Provide the [X, Y] coordinate of the cell's center where the given text is located.  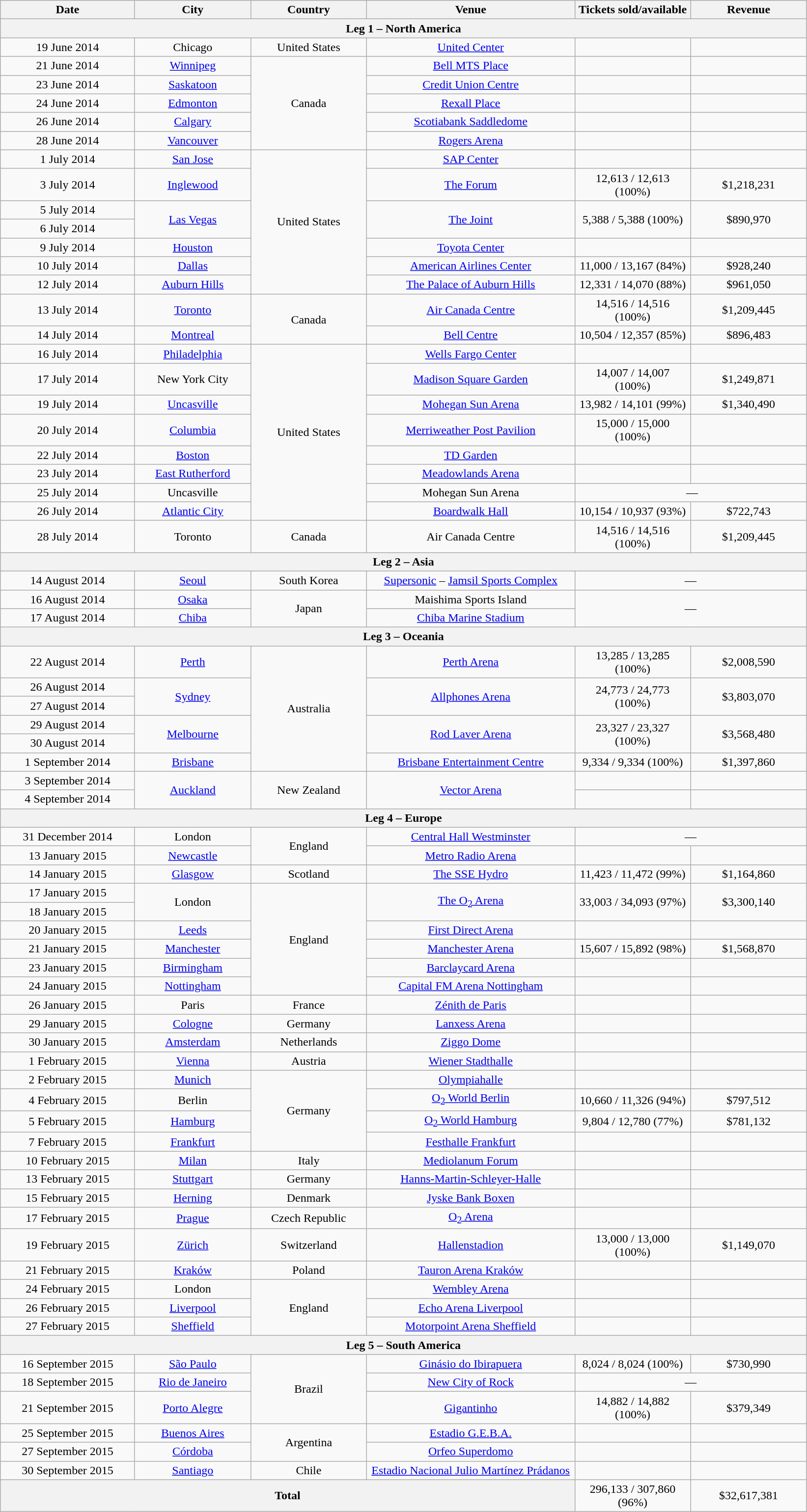
13,000 / 13,000 (100%) [633, 1245]
29 August 2014 [68, 725]
14 January 2015 [68, 874]
Calgary [193, 122]
$3,803,070 [749, 697]
SAP Center [471, 159]
Seoul [193, 580]
6 July 2014 [68, 228]
10 July 2014 [68, 266]
21 September 2015 [68, 1408]
Festhalle Frankfurt [471, 1142]
21 June 2014 [68, 66]
26 August 2014 [68, 687]
Argentina [308, 1442]
Houston [193, 247]
Italy [308, 1161]
10,660 / 11,326 (94%) [633, 1100]
Estadio G.E.B.A. [471, 1433]
Vector Arena [471, 790]
The O2 Arena [471, 902]
Winnipeg [193, 66]
Rexall Place [471, 103]
30 August 2014 [68, 743]
Vienna [193, 1061]
Leg 2 – Asia [404, 562]
City [193, 10]
31 December 2014 [68, 837]
Meadowlands Arena [471, 474]
15,000 / 15,000 (100%) [633, 430]
TD Garden [471, 455]
Zénith de Paris [471, 1005]
Philadelphia [193, 354]
3 July 2014 [68, 185]
15,607 / 15,892 (98%) [633, 949]
15 February 2015 [68, 1198]
10,504 / 12,357 (85%) [633, 335]
Buenos Aires [193, 1433]
11,423 / 11,472 (99%) [633, 874]
Olympiahalle [471, 1080]
Jyske Bank Boxen [471, 1198]
Mediolanum Forum [471, 1161]
5 February 2015 [68, 1121]
Milan [193, 1161]
11,000 / 13,167 (84%) [633, 266]
Tauron Arena Kraków [471, 1270]
23 January 2015 [68, 968]
New York City [193, 379]
Allphones Arena [471, 697]
Berlin [193, 1100]
Edmonton [193, 103]
25 September 2015 [68, 1433]
Columbia [193, 430]
Saskatoon [193, 84]
Revenue [749, 10]
The Palace of Auburn Hills [471, 285]
3 September 2014 [68, 781]
27 February 2015 [68, 1326]
22 July 2014 [68, 455]
Sheffield [193, 1326]
13 February 2015 [68, 1179]
Herning [193, 1198]
2 February 2015 [68, 1080]
Lanxess Arena [471, 1024]
Date [68, 10]
10,154 / 10,937 (93%) [633, 511]
Cologne [193, 1024]
14,882 / 14,882 (100%) [633, 1408]
13 July 2014 [68, 310]
Toyota Center [471, 247]
17 July 2014 [68, 379]
29 January 2015 [68, 1024]
23,327 / 23,327 (100%) [633, 734]
Inglewood [193, 185]
$32,617,381 [749, 1495]
18 September 2015 [68, 1382]
7 February 2015 [68, 1142]
Country [308, 10]
Osaka [193, 599]
$379,349 [749, 1408]
33,003 / 34,093 (97%) [633, 902]
Nottingham [193, 986]
Scotland [308, 874]
27 August 2014 [68, 706]
Kraków [193, 1270]
$1,568,870 [749, 949]
Auburn Hills [193, 285]
19 February 2015 [68, 1245]
United Center [471, 47]
25 July 2014 [68, 492]
27 September 2015 [68, 1452]
26 July 2014 [68, 511]
O2 World Berlin [471, 1100]
23 June 2014 [68, 84]
O2 World Hamburg [471, 1121]
26 June 2014 [68, 122]
1 February 2015 [68, 1061]
24 June 2014 [68, 103]
The Joint [471, 219]
The SSE Hydro [471, 874]
Paris [193, 1005]
Melbourne [193, 734]
Leg 1 – North America [404, 28]
Switzerland [308, 1245]
Santiago [193, 1470]
Leg 3 – Oceania [404, 637]
Brisbane [193, 762]
23 July 2014 [68, 474]
Total [288, 1495]
Central Hall Westminster [471, 837]
28 July 2014 [68, 536]
France [308, 1005]
$890,970 [749, 219]
Chiba [193, 618]
Orfeo Superdomo [471, 1452]
Amsterdam [193, 1042]
Echo Arena Liverpool [471, 1308]
21 January 2015 [68, 949]
Perth [193, 662]
24 January 2015 [68, 986]
Boston [193, 455]
$1,164,860 [749, 874]
Merriweather Post Pavilion [471, 430]
$1,340,490 [749, 405]
South Korea [308, 580]
12,613 / 12,613 (100%) [633, 185]
Glasgow [193, 874]
Netherlands [308, 1042]
10 February 2015 [68, 1161]
26 January 2015 [68, 1005]
New Zealand [308, 790]
Japan [308, 609]
14,007 / 14,007 (100%) [633, 379]
24 February 2015 [68, 1289]
22 August 2014 [68, 662]
Auckland [193, 790]
Denmark [308, 1198]
9 July 2014 [68, 247]
19 July 2014 [68, 405]
20 January 2015 [68, 930]
Las Vegas [193, 219]
First Direct Arena [471, 930]
Scotiabank Saddledome [471, 122]
30 January 2015 [68, 1042]
Rio de Janeiro [193, 1382]
5,388 / 5,388 (100%) [633, 219]
4 February 2015 [68, 1100]
1 September 2014 [68, 762]
Atlantic City [193, 511]
Liverpool [193, 1308]
Hanns-Martin-Schleyer-Halle [471, 1179]
American Airlines Center [471, 266]
12 July 2014 [68, 285]
New City of Rock [471, 1382]
Sydney [193, 697]
$2,008,590 [749, 662]
17 August 2014 [68, 618]
Brazil [308, 1389]
Ziggo Dome [471, 1042]
24,773 / 24,773 (100%) [633, 697]
$896,483 [749, 335]
$1,249,871 [749, 379]
Montreal [193, 335]
$1,218,231 [749, 185]
14 August 2014 [68, 580]
Austria [308, 1061]
9,804 / 12,780 (77%) [633, 1121]
Motorpoint Arena Sheffield [471, 1326]
O2 Arena [471, 1218]
Chicago [193, 47]
Czech Republic [308, 1218]
Wembley Arena [471, 1289]
28 June 2014 [68, 140]
17 January 2015 [68, 892]
Wells Fargo Center [471, 354]
Zürich [193, 1245]
$928,240 [749, 266]
Prague [193, 1218]
13,285 / 13,285 (100%) [633, 662]
Perth Arena [471, 662]
Madison Square Garden [471, 379]
$961,050 [749, 285]
Porto Alegre [193, 1408]
Bell Centre [471, 335]
$1,397,860 [749, 762]
Dallas [193, 266]
Barclaycard Arena [471, 968]
14 July 2014 [68, 335]
Rogers Arena [471, 140]
26 February 2015 [68, 1308]
Hamburg [193, 1121]
296,133 / 307,860 (96%) [633, 1495]
16 September 2015 [68, 1364]
Córdoba [193, 1452]
Boardwalk Hall [471, 511]
São Paulo [193, 1364]
$797,512 [749, 1100]
The Forum [471, 185]
Birmingham [193, 968]
Leeds [193, 930]
1 July 2014 [68, 159]
Gigantinho [471, 1408]
17 February 2015 [68, 1218]
Tickets sold/available [633, 10]
Vancouver [193, 140]
Australia [308, 709]
Chile [308, 1470]
13,982 / 14,101 (99%) [633, 405]
Brisbane Entertainment Centre [471, 762]
21 February 2015 [68, 1270]
Chiba Marine Stadium [471, 618]
East Rutherford [193, 474]
16 July 2014 [68, 354]
Venue [471, 10]
Supersonic – Jamsil Sports Complex [471, 580]
Capital FM Arena Nottingham [471, 986]
Ginásio do Ibirapuera [471, 1364]
Poland [308, 1270]
30 September 2015 [68, 1470]
$1,149,070 [749, 1245]
$3,568,480 [749, 734]
5 July 2014 [68, 210]
Manchester Arena [471, 949]
$730,990 [749, 1364]
Manchester [193, 949]
$781,132 [749, 1121]
Estadio Nacional Julio Martínez Prádanos [471, 1470]
Leg 4 – Europe [404, 818]
Credit Union Centre [471, 84]
12,331 / 14,070 (88%) [633, 285]
Metro Radio Arena [471, 855]
16 August 2014 [68, 599]
Stuttgart [193, 1179]
13 January 2015 [68, 855]
9,334 / 9,334 (100%) [633, 762]
$722,743 [749, 511]
8,024 / 8,024 (100%) [633, 1364]
$3,300,140 [749, 902]
18 January 2015 [68, 912]
Wiener Stadthalle [471, 1061]
Bell MTS Place [471, 66]
Newcastle [193, 855]
Maishima Sports Island [471, 599]
Hallenstadion [471, 1245]
Frankfurt [193, 1142]
19 June 2014 [68, 47]
20 July 2014 [68, 430]
San Jose [193, 159]
Rod Laver Arena [471, 734]
Leg 5 – South America [404, 1345]
4 September 2014 [68, 799]
Munich [193, 1080]
